From the cell containing the given text, extract its center point as (x, y) coordinate. 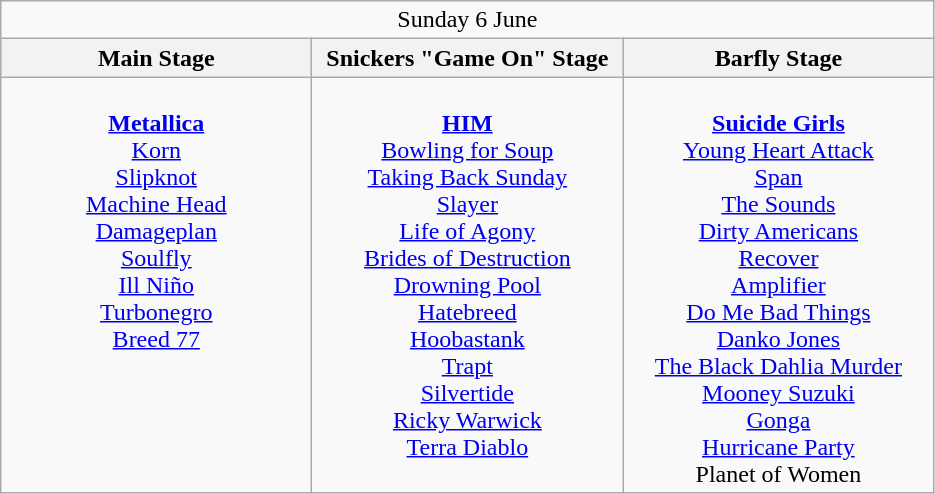
Main Stage (156, 58)
Sunday 6 June (468, 20)
Snickers "Game On" Stage (468, 58)
Barfly Stage (778, 58)
Metallica Korn Slipknot Machine Head Damageplan Soulfly Ill Niño Turbonegro Breed 77 (156, 285)
